Output the (x, y) coordinate of the center of the cell containing the given text.  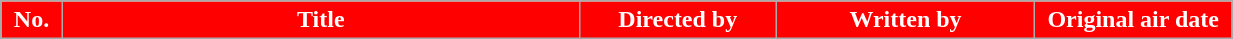
No. (32, 20)
Original air date (1134, 20)
Directed by (678, 20)
Written by (905, 20)
Title (320, 20)
